Provide the [x, y] coordinate of the cell's center where the given text is located.  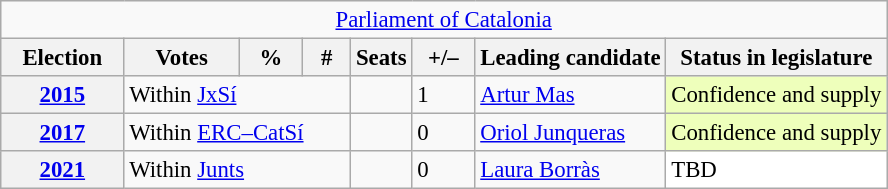
# [327, 58]
2015 [62, 95]
Parliament of Catalonia [444, 20]
Artur Mas [570, 95]
TBD [776, 170]
Within Junts [238, 170]
1 [444, 95]
Election [62, 58]
2021 [62, 170]
2017 [62, 133]
Within ERC–CatSí [238, 133]
% [270, 58]
+/– [444, 58]
Seats [382, 58]
Oriol Junqueras [570, 133]
Status in legislature [776, 58]
Laura Borràs [570, 170]
Leading candidate [570, 58]
Votes [182, 58]
Within JxSí [238, 95]
